Find where the given text appears and provide that cell's center as (x, y) coordinate. 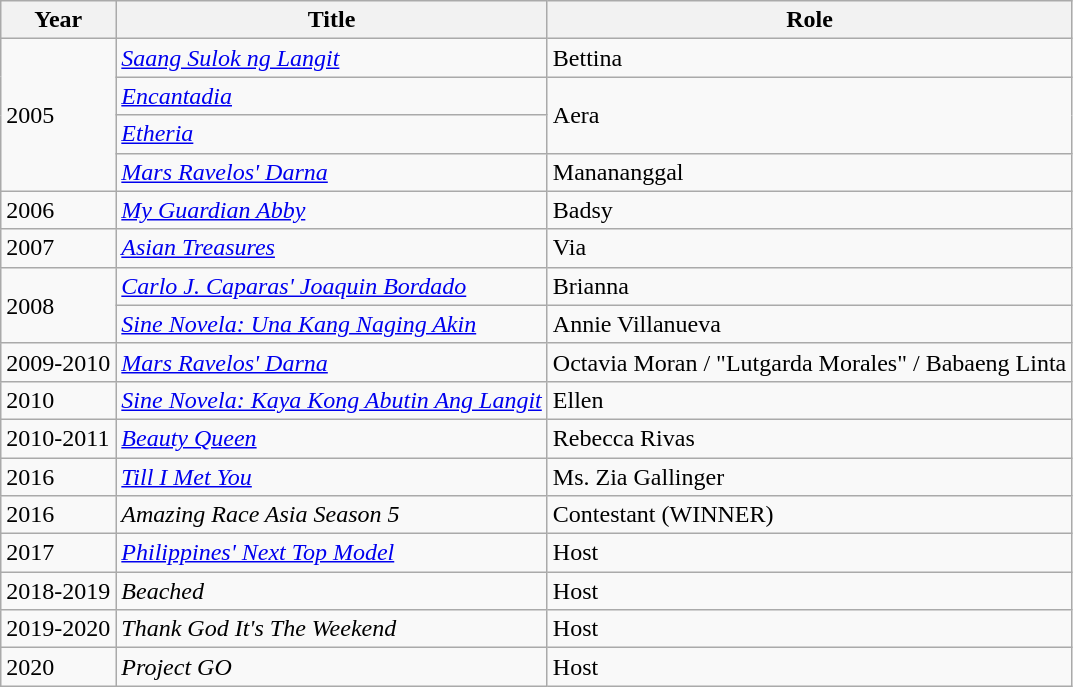
Via (809, 248)
2009-2010 (58, 362)
Aera (809, 115)
Asian Treasures (332, 248)
Saang Sulok ng Langit (332, 58)
Encantadia (332, 96)
2019-2020 (58, 629)
2008 (58, 305)
2007 (58, 248)
2010-2011 (58, 438)
Year (58, 20)
Title (332, 20)
Rebecca Rivas (809, 438)
Etheria (332, 134)
2018-2019 (58, 591)
Manananggal (809, 172)
Bettina (809, 58)
Annie Villanueva (809, 324)
Ellen (809, 400)
Till I Met You (332, 477)
Ms. Zia Gallinger (809, 477)
My Guardian Abby (332, 210)
Brianna (809, 286)
Amazing Race Asia Season 5 (332, 515)
Role (809, 20)
Philippines' Next Top Model (332, 553)
2010 (58, 400)
Beached (332, 591)
2006 (58, 210)
2020 (58, 667)
2005 (58, 115)
Carlo J. Caparas' Joaquin Bordado (332, 286)
Badsy (809, 210)
Sine Novela: Una Kang Naging Akin (332, 324)
Sine Novela: Kaya Kong Abutin Ang Langit (332, 400)
Beauty Queen (332, 438)
2017 (58, 553)
Octavia Moran / "Lutgarda Morales" / Babaeng Linta (809, 362)
Project GO (332, 667)
Thank God It's The Weekend (332, 629)
Contestant (WINNER) (809, 515)
